Return [x, y] of the center of cell containing provided text 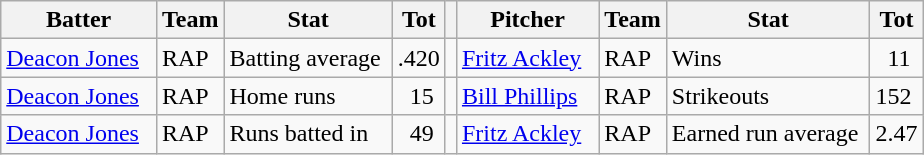
Earned run average [768, 134]
Batter [79, 20]
Runs batted in [308, 134]
Batting average [308, 58]
Home runs [308, 96]
Wins [768, 58]
Bill Phillips [527, 96]
2.47 [896, 134]
Pitcher [527, 20]
15 [418, 96]
.420 [418, 58]
Strikeouts [768, 96]
11 [896, 58]
49 [418, 134]
152 [896, 96]
